Scan for the cell matching the given text and deliver its [x, y] coordinate at center. 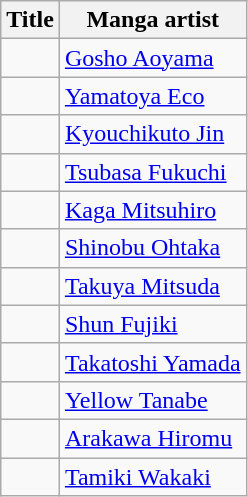
Tsubasa Fukuchi [152, 172]
Title [30, 20]
Manga artist [152, 20]
Yamatoya Eco [152, 96]
Shun Fujiki [152, 324]
Tamiki Wakaki [152, 477]
Kaga Mitsuhiro [152, 210]
Shinobu Ohtaka [152, 248]
Yellow Tanabe [152, 400]
Kyouchikuto Jin [152, 134]
Takuya Mitsuda [152, 286]
Arakawa Hiromu [152, 438]
Gosho Aoyama [152, 58]
Takatoshi Yamada [152, 362]
